Output the [X, Y] coordinate of the center of the cell containing the given text.  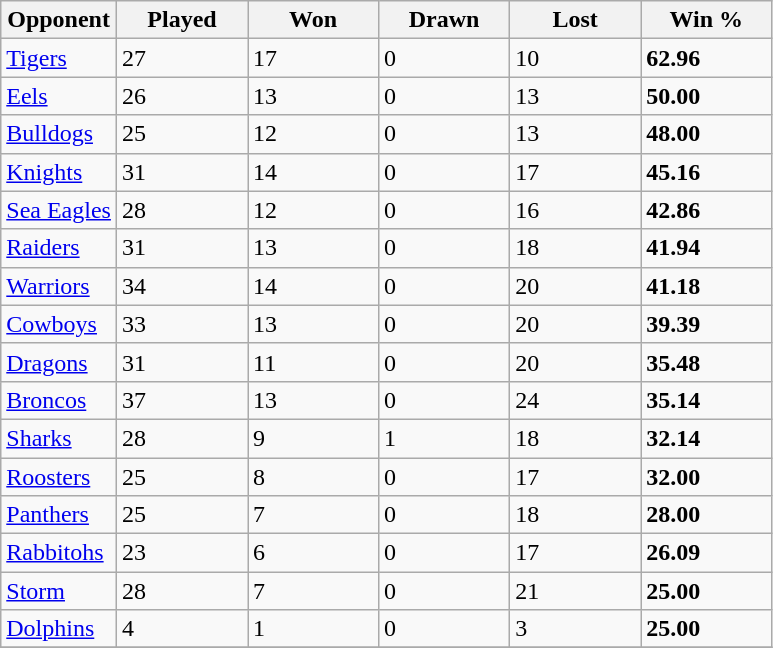
Rabbitohs [59, 553]
26 [182, 96]
35.14 [706, 400]
Cowboys [59, 324]
6 [314, 553]
Drawn [444, 20]
50.00 [706, 96]
Sharks [59, 438]
28.00 [706, 515]
Played [182, 20]
33 [182, 324]
Tigers [59, 58]
32.14 [706, 438]
Win % [706, 20]
Warriors [59, 286]
35.48 [706, 362]
9 [314, 438]
34 [182, 286]
21 [576, 591]
37 [182, 400]
Dragons [59, 362]
Roosters [59, 477]
42.86 [706, 210]
Sea Eagles [59, 210]
41.94 [706, 248]
Dolphins [59, 629]
48.00 [706, 134]
3 [576, 629]
Storm [59, 591]
Opponent [59, 20]
41.18 [706, 286]
Broncos [59, 400]
Won [314, 20]
4 [182, 629]
Bulldogs [59, 134]
39.39 [706, 324]
23 [182, 553]
Eels [59, 96]
62.96 [706, 58]
8 [314, 477]
16 [576, 210]
Panthers [59, 515]
32.00 [706, 477]
24 [576, 400]
26.09 [706, 553]
11 [314, 362]
Raiders [59, 248]
27 [182, 58]
Lost [576, 20]
Knights [59, 172]
10 [576, 58]
45.16 [706, 172]
